Output the [x, y] coordinate of the center of the cell containing the given text.  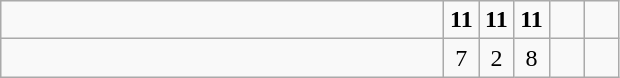
7 [462, 58]
8 [532, 58]
2 [496, 58]
